Scan for the cell matching the given text and deliver its (X, Y) coordinate at center. 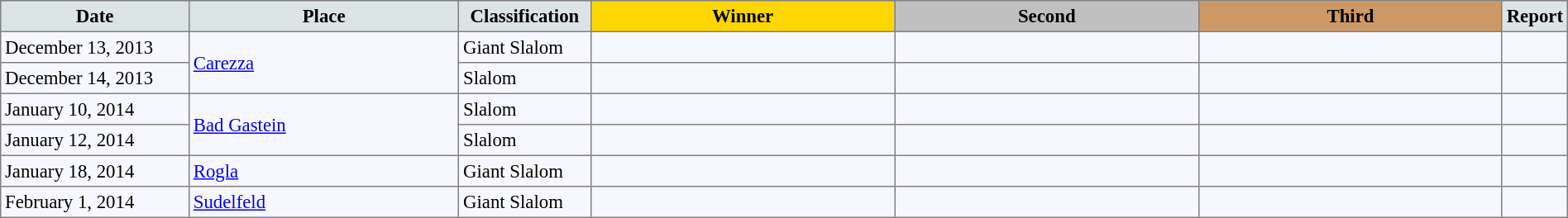
Rogla (324, 171)
Date (95, 17)
Sudelfeld (324, 202)
Report (1535, 17)
February 1, 2014 (95, 202)
Bad Gastein (324, 124)
January 18, 2014 (95, 171)
January 10, 2014 (95, 109)
December 14, 2013 (95, 78)
December 13, 2013 (95, 47)
Place (324, 17)
Winner (743, 17)
Classification (524, 17)
Second (1047, 17)
Carezza (324, 63)
January 12, 2014 (95, 140)
Third (1351, 17)
